For the text-containing cell, return its midpoint in [x, y] coordinate format. 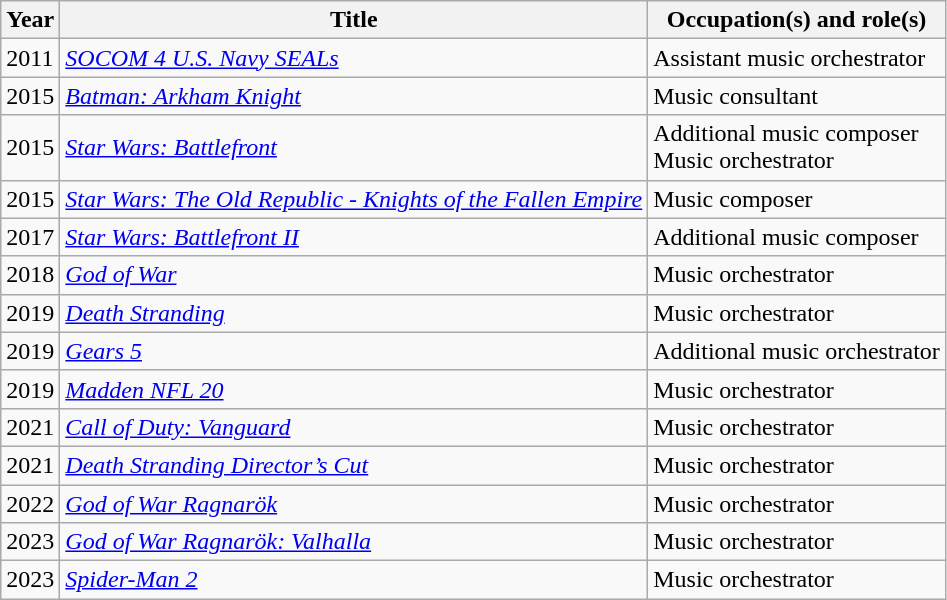
Additional music composer [797, 237]
Occupation(s) and role(s) [797, 20]
2017 [30, 237]
SOCOM 4 U.S. Navy SEALs [354, 58]
Additional music orchestrator [797, 351]
Death Stranding Director’s Cut [354, 465]
Music composer [797, 199]
Madden NFL 20 [354, 389]
2011 [30, 58]
Batman: Arkham Knight [354, 96]
Spider-Man 2 [354, 580]
Additional music composerMusic orchestrator [797, 148]
Title [354, 20]
Music consultant [797, 96]
Star Wars: The Old Republic - Knights of the Fallen Empire [354, 199]
Assistant music orchestrator [797, 58]
Death Stranding [354, 313]
Gears 5 [354, 351]
God of War Ragnarök: Valhalla [354, 542]
Star Wars: Battlefront [354, 148]
Year [30, 20]
2022 [30, 503]
Star Wars: Battlefront II [354, 237]
2018 [30, 275]
Call of Duty: Vanguard [354, 427]
God of War Ragnarök [354, 503]
God of War [354, 275]
